Provide the [x, y] coordinate of the cell's center where the given text is located.  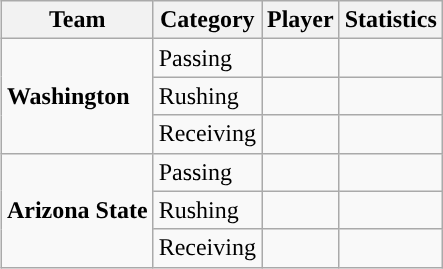
Team [77, 20]
Washington [77, 96]
Arizona State [77, 210]
Player [301, 20]
Statistics [390, 20]
Category [207, 20]
